Capture the cell that displays the provided text and extract its [X, Y] central coordinate. 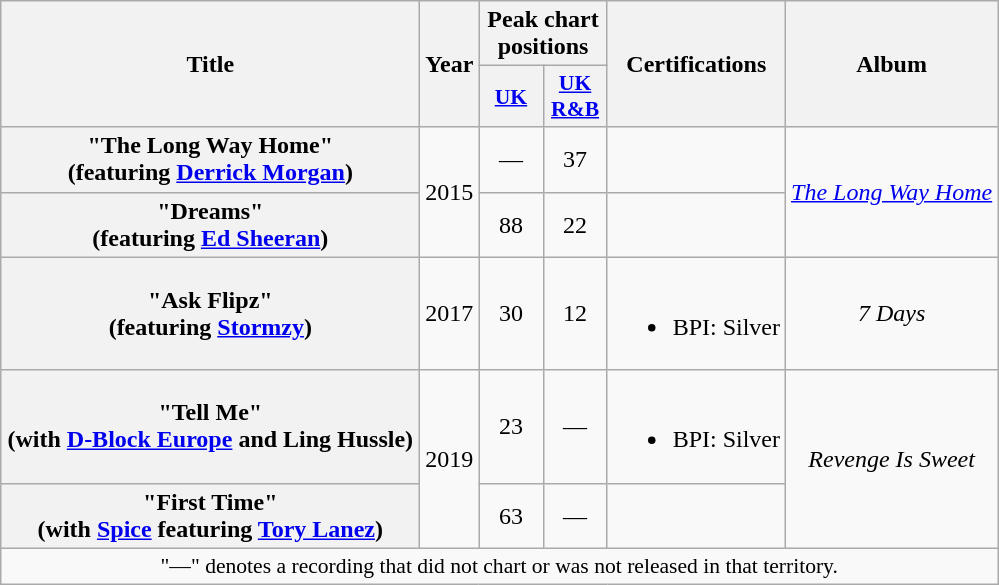
"Tell Me"(with D-Block Europe and Ling Hussle) [210, 426]
12 [575, 314]
22 [575, 224]
23 [511, 426]
Certifications [696, 64]
"Ask Flipz"(featuring Stormzy) [210, 314]
"The Long Way Home"(featuring Derrick Morgan) [210, 160]
37 [575, 160]
"—" denotes a recording that did not chart or was not released in that territory. [500, 566]
Album [892, 64]
"Dreams"(featuring Ed Sheeran) [210, 224]
2019 [450, 459]
UK [511, 96]
2015 [450, 192]
88 [511, 224]
30 [511, 314]
2017 [450, 314]
The Long Way Home [892, 192]
"First Time"(with Spice featuring Tory Lanez) [210, 516]
UKR&B [575, 96]
Revenge Is Sweet [892, 459]
Year [450, 64]
Title [210, 64]
63 [511, 516]
7 Days [892, 314]
Peak chart positions [543, 34]
